Determine the (X, Y) coordinate at the center of the cell enclosing the given text.  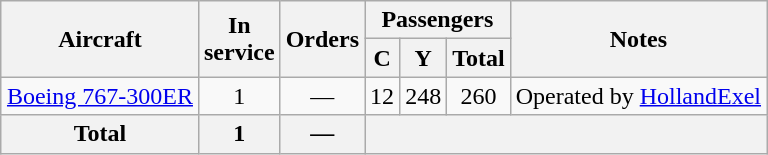
Orders (322, 39)
248 (424, 96)
Boeing 767-300ER (100, 96)
Y (424, 58)
260 (479, 96)
In service (239, 39)
Operated by HollandExel (638, 96)
12 (382, 96)
Passengers (438, 20)
C (382, 58)
Notes (638, 39)
Aircraft (100, 39)
